Capture the cell that displays the provided text and extract its (x, y) central coordinate. 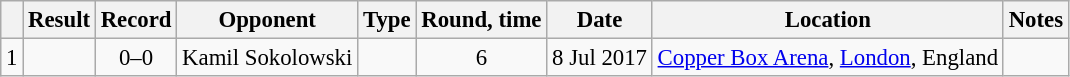
Record (136, 20)
6 (482, 58)
Result (60, 20)
0–0 (136, 58)
Location (828, 20)
Type (387, 20)
8 Jul 2017 (600, 58)
Round, time (482, 20)
Notes (1036, 20)
Copper Box Arena, London, England (828, 58)
Opponent (268, 20)
Kamil Sokolowski (268, 58)
1 (12, 58)
Date (600, 20)
